Extract the (X, Y) coordinate from the center of the cell holding the provided text.  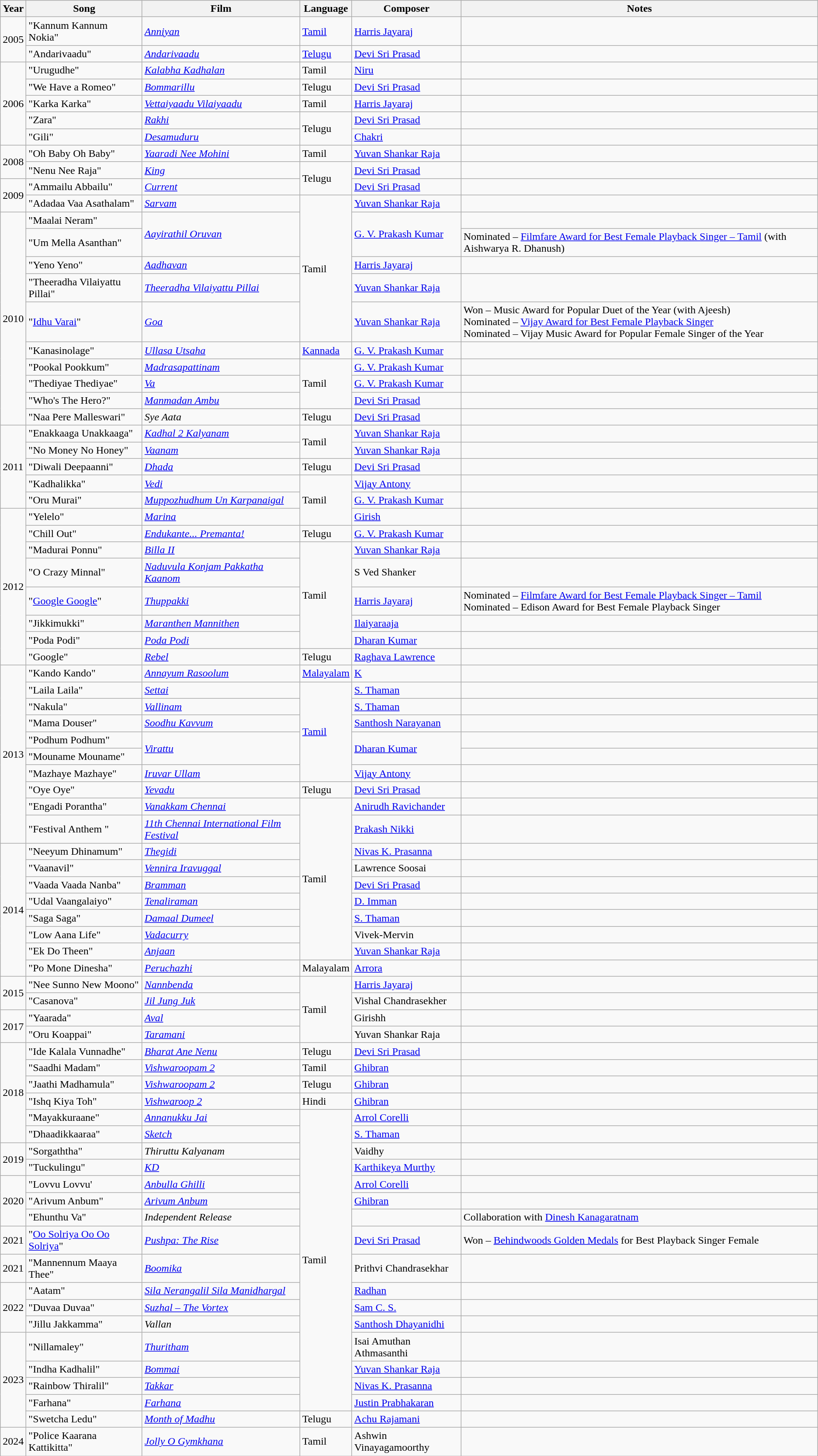
Thuppakki (221, 601)
Soodhu Kavvum (221, 723)
Bramman (221, 885)
"Oru Koappai" (84, 1034)
Poda Podi (221, 640)
Won – Behindwoods Golden Medals for Best Playback Singer Female (639, 1240)
2008 (13, 162)
2012 (13, 586)
Santhosh Narayanan (406, 723)
2022 (13, 1307)
Anniyan (221, 31)
Billa II (221, 550)
Vennira Iravuggal (221, 868)
Taramani (221, 1034)
"Ishq Kiya Toh" (84, 1101)
Vishal Chandrasekher (406, 1001)
"Tuckulingu" (84, 1168)
"Lovvu Lovvu' (84, 1184)
Prithvi Chandrasekhar (406, 1268)
Kadhal 2 Kalyanam (221, 433)
Prakash Nikki (406, 829)
Peruchazhi (221, 968)
"No Money No Honey" (84, 450)
Isai Amuthan Athmasanthi (406, 1347)
Chakri (406, 137)
"Mouname Mouname" (84, 756)
Nannbenda (221, 985)
"Nenu Nee Raja" (84, 170)
Endukante... Premanta! (221, 534)
"Kadhalikka" (84, 483)
2013 (13, 754)
Sam C. S. (406, 1307)
"Maalai Neram" (84, 220)
"Low Aana Life" (84, 935)
Anirudh Ravichander (406, 806)
Maranthen Mannithen (221, 624)
"Nakula" (84, 707)
Farhana (221, 1402)
"Arivum Anbum" (84, 1201)
Karthikeya Murthy (406, 1168)
Year (13, 9)
"Karka Karka" (84, 104)
"Ek Do Theen" (84, 951)
Achu Rajamani (406, 1419)
Santhosh Dhayanidhi (406, 1324)
Rebel (221, 657)
2020 (13, 1201)
Vallinam (221, 707)
Hindi (326, 1101)
2019 (13, 1159)
"Oye Oye" (84, 790)
"Nee Sunno New Moono" (84, 985)
2024 (13, 1442)
"Enakkaaga Unakkaaga" (84, 433)
2006 (13, 104)
Boomika (221, 1268)
Vedi (221, 483)
"Mazhaye Mazhaye" (84, 773)
Goa (221, 322)
2005 (13, 39)
Settai (221, 690)
Song (84, 9)
Yaaradi Nee Mohini (221, 153)
"Pookal Pookkum" (84, 367)
Naduvula Konjam Pakkatha Kaanom (221, 572)
"Urugudhe" (84, 70)
D. Imman (406, 901)
Vettaiyaadu Vilaiyaadu (221, 104)
Nominated – Filmfare Award for Best Female Playback Singer – TamilNominated – Edison Award for Best Female Playback Singer (639, 601)
Aadhavan (221, 265)
"Vaada Vaada Nanba" (84, 885)
"Engadi Porantha" (84, 806)
Takkar (221, 1386)
"Yeno Yeno" (84, 265)
Girish (406, 517)
Language (326, 9)
Jil Jung Juk (221, 1001)
11th Chennai International Film Festival (221, 829)
"Indha Kadhalil" (84, 1369)
"Podhum Podhum" (84, 740)
"Chill Out" (84, 534)
"Who's The Hero?" (84, 400)
"We Have a Romeo" (84, 87)
Ilaiyaraaja (406, 624)
"Ammailu Abbailu" (84, 187)
"Vaanavil" (84, 868)
KD (221, 1168)
K (406, 673)
Bommarillu (221, 87)
Raghava Lawrence (406, 657)
"Yelelo" (84, 517)
"Sorgaththa" (84, 1151)
"Oru Murai" (84, 500)
"Yaarada" (84, 1018)
2017 (13, 1026)
Vallan (221, 1324)
Aval (221, 1018)
Andarivaadu (221, 54)
"O Crazy Minnal" (84, 572)
"Jaathi Madhamula" (84, 1084)
"Dhaadikkaaraa" (84, 1134)
Annanukku Jai (221, 1118)
Composer (406, 9)
Nominated – Filmfare Award for Best Female Playback Singer – Tamil (with Aishwarya R. Dhanush) (639, 243)
"Ide Kalala Vunnadhe" (84, 1051)
"Rainbow Thiralil" (84, 1386)
Aayirathil Oruvan (221, 234)
Damaal Dumeel (221, 918)
Month of Madhu (221, 1419)
2011 (13, 467)
Justin Prabhakaran (406, 1402)
"Idhu Varai" (84, 322)
Dhada (221, 467)
Sketch (221, 1134)
Thuritham (221, 1347)
Jolly O Gymkhana (221, 1442)
"Neeyum Dhinamum" (84, 852)
2014 (13, 910)
"Diwali Deepaanni" (84, 467)
"Kando Kando" (84, 673)
"Udal Vaangalaiyo" (84, 901)
Anbulla Ghilli (221, 1184)
"Festival Anthem " (84, 829)
Va (221, 384)
Current (221, 187)
Arivum Anbum (221, 1201)
Girishh (406, 1018)
Anjaan (221, 951)
Tenaliraman (221, 901)
"Mama Douser" (84, 723)
"Oh Baby Oh Baby" (84, 153)
"Madurai Ponnu" (84, 550)
"Google Google" (84, 601)
2023 (13, 1380)
"Saga Saga" (84, 918)
"Jillu Jakkamma" (84, 1324)
Lawrence Soosai (406, 868)
Yevadu (221, 790)
Arrora (406, 968)
"Theeradha Vilaiyattu Pillai" (84, 288)
"Kanasinolage" (84, 350)
Thiruttu Kalyanam (221, 1151)
"Naa Pere Malleswari" (84, 417)
Pushpa: The Rise (221, 1240)
Notes (639, 9)
Radhan (406, 1291)
"Saadhi Madam" (84, 1068)
"Gili" (84, 137)
Sarvam (221, 203)
2009 (13, 195)
Collaboration with Dinesh Kanagaratnam (639, 1217)
Suzhal – The Vortex (221, 1307)
2018 (13, 1092)
"Adadaa Vaa Asathalam" (84, 203)
Ashwin Vinayagamoorthy (406, 1442)
"Oo Solriya Oo Oo Solriya" (84, 1240)
Vaidhy (406, 1151)
Theeradha Vilaiyattu Pillai (221, 288)
"Aatam" (84, 1291)
Niru (406, 70)
S Ved Shanker (406, 572)
"Police Kaarana Kattikitta" (84, 1442)
Ullasa Utsaha (221, 350)
Kalabha Kadhalan (221, 70)
"Google" (84, 657)
"Duvaa Duvaa" (84, 1307)
Vaanam (221, 450)
"Farhana" (84, 1402)
Thegidi (221, 852)
"Mayakkuraane" (84, 1118)
Film (221, 9)
Vivek-Mervin (406, 935)
"Casanova" (84, 1001)
Bharat Ane Nenu (221, 1051)
Vishwaroop 2 (221, 1101)
"Swetcha Ledu" (84, 1419)
Sye Aata (221, 417)
Kannada (326, 350)
Iruvar Ullam (221, 773)
2010 (13, 318)
"Andarivaadu" (84, 54)
Annayum Rasoolum (221, 673)
"Ehunthu Va" (84, 1217)
Madrasapattinam (221, 367)
Manmadan Ambu (221, 400)
"Zara" (84, 120)
Virattu (221, 748)
Independent Release (221, 1217)
Vadacurry (221, 935)
"Nillamaley" (84, 1347)
2015 (13, 993)
"Thediyae Thediyae" (84, 384)
Desamuduru (221, 137)
"Laila Laila" (84, 690)
Sila Nerangalil Sila Manidhargal (221, 1291)
"Poda Podi" (84, 640)
Bommai (221, 1369)
"Kannum Kannum Nokia" (84, 31)
King (221, 170)
"Po Mone Dinesha" (84, 968)
Vanakkam Chennai (221, 806)
"Um Mella Asanthan" (84, 243)
Marina (221, 517)
Rakhi (221, 120)
Muppozhudhum Un Karpanaigal (221, 500)
"Mannennum Maaya Thee" (84, 1268)
"Jikkimukki" (84, 624)
